Output the [X, Y] coordinate of the center of the cell containing the given text.  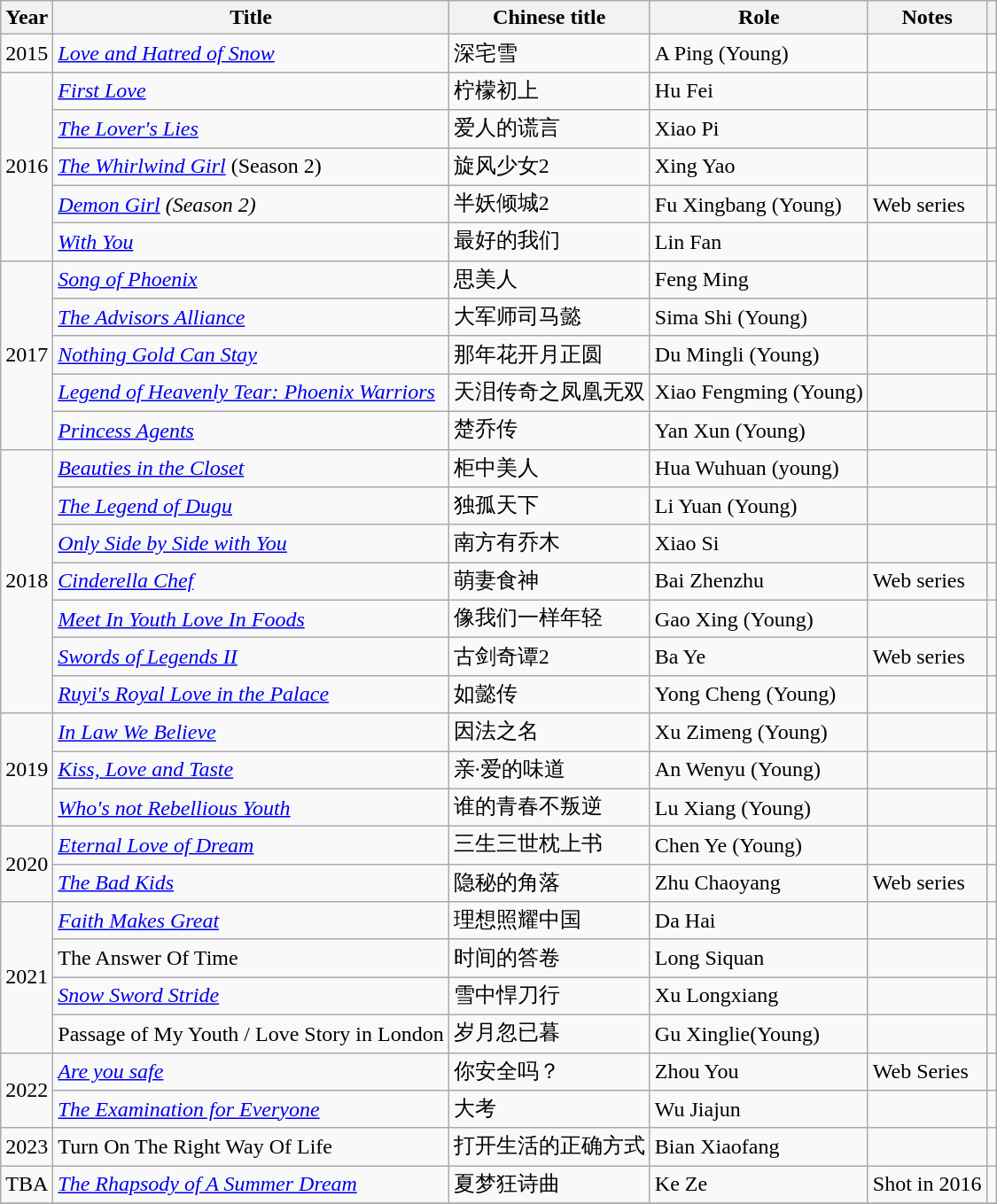
旋风少女2 [549, 167]
Nothing Gold Can Stay [251, 354]
Xiao Si [759, 544]
Lu Xiang (Young) [759, 808]
2018 [27, 581]
Turn On The Right Way Of Life [251, 1146]
Gu Xinglie(Young) [759, 1033]
Title [251, 18]
Song of Phoenix [251, 280]
Feng Ming [759, 280]
First Love [251, 90]
最好的我们 [549, 243]
The Whirlwind Girl (Season 2) [251, 167]
亲·爱的味道 [549, 771]
Xiao Fengming (Young) [759, 393]
Yong Cheng (Young) [759, 695]
The Legend of Dugu [251, 507]
思美人 [549, 280]
Are you safe [251, 1072]
Ke Ze [759, 1185]
Who's not Rebellious Youth [251, 808]
Snow Sword Stride [251, 996]
Xiao Pi [759, 129]
Hu Fei [759, 90]
Sima Shi (Young) [759, 317]
An Wenyu (Young) [759, 771]
因法之名 [549, 732]
Role [759, 18]
The Bad Kids [251, 882]
Notes [927, 18]
Web Series [927, 1072]
大军师司马懿 [549, 317]
Love and Hatred of Snow [251, 53]
Demon Girl (Season 2) [251, 204]
Ruyi's Royal Love in the Palace [251, 695]
Wu Jiajun [759, 1109]
2017 [27, 354]
The Rhapsody of A Summer Dream [251, 1185]
Xu Zimeng (Young) [759, 732]
那年花开月正圆 [549, 354]
独孤天下 [549, 507]
Ba Ye [759, 657]
2015 [27, 53]
Bian Xiaofang [759, 1146]
岁月忽已暮 [549, 1033]
三生三世枕上书 [549, 845]
2021 [27, 977]
Chen Ye (Young) [759, 845]
Only Side by Side with You [251, 544]
Fu Xingbang (Young) [759, 204]
像我们一样年轻 [549, 618]
With You [251, 243]
A Ping (Young) [759, 53]
Swords of Legends II [251, 657]
如懿传 [549, 695]
Li Yuan (Young) [759, 507]
古剑奇谭2 [549, 657]
隐秘的角落 [549, 882]
The Examination for Everyone [251, 1109]
2016 [27, 167]
Year [27, 18]
南方有乔木 [549, 544]
Zhu Chaoyang [759, 882]
Eternal Love of Dream [251, 845]
Princess Agents [251, 431]
柠檬初上 [549, 90]
2019 [27, 770]
Bai Zhenzhu [759, 581]
打开生活的正确方式 [549, 1146]
Shot in 2016 [927, 1185]
天泪传奇之凤凰无双 [549, 393]
雪中悍刀行 [549, 996]
理想照耀中国 [549, 921]
柜中美人 [549, 468]
2020 [27, 865]
夏梦狂诗曲 [549, 1185]
Meet In Youth Love In Foods [251, 618]
Cinderella Chef [251, 581]
Beauties in the Closet [251, 468]
2023 [27, 1146]
The Answer Of Time [251, 959]
Kiss, Love and Taste [251, 771]
谁的青春不叛逆 [549, 808]
Long Siquan [759, 959]
TBA [27, 1185]
Da Hai [759, 921]
The Advisors Alliance [251, 317]
Hua Wuhuan (young) [759, 468]
Chinese title [549, 18]
楚乔传 [549, 431]
In Law We Believe [251, 732]
半妖倾城2 [549, 204]
Xu Longxiang [759, 996]
萌妻食神 [549, 581]
Du Mingli (Young) [759, 354]
Passage of My Youth / Love Story in London [251, 1033]
Faith Makes Great [251, 921]
Zhou You [759, 1072]
Xing Yao [759, 167]
大考 [549, 1109]
2022 [27, 1090]
时间的答卷 [549, 959]
The Lover's Lies [251, 129]
Lin Fan [759, 243]
深宅雪 [549, 53]
Gao Xing (Young) [759, 618]
爱人的谎言 [549, 129]
Legend of Heavenly Tear: Phoenix Warriors [251, 393]
Yan Xun (Young) [759, 431]
你安全吗？ [549, 1072]
